Detect which cell encompasses the target text, then output its [x, y] center coordinate. 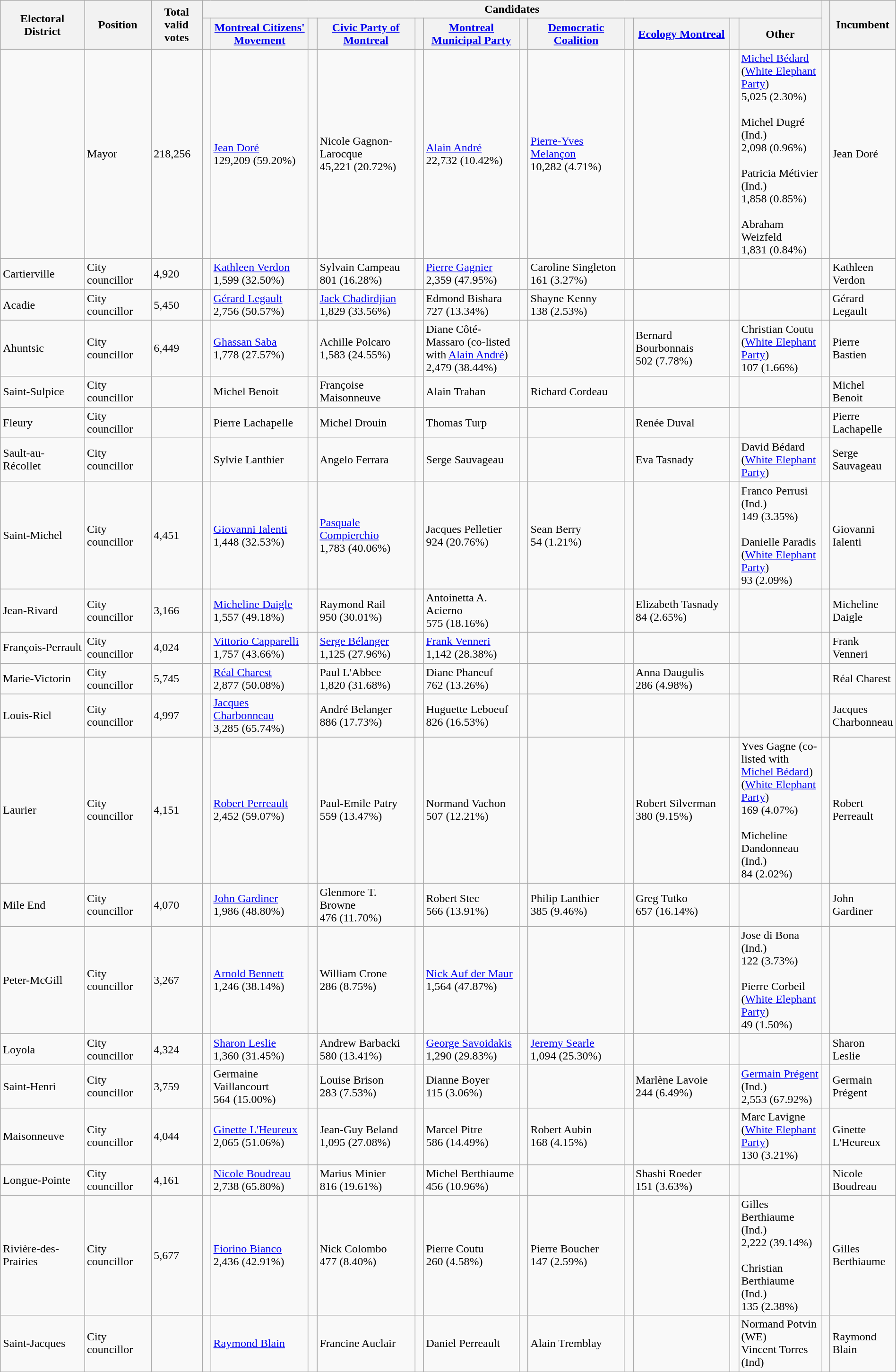
Yves Gagne (co-listed with Michel Bédard) (White Elephant Party)169 (4.07%)Micheline Dandonneau (Ind.)84 (2.02%) [780, 810]
Saint-Jacques [43, 1344]
Eva Tasnady [681, 460]
6,449 [177, 348]
John Gardiner1,986 (48.80%) [259, 905]
Paul-Emile Patry559 (13.47%) [366, 810]
Marius Minier816 (19.61%) [366, 1180]
Nicole Gagnon-Larocque45,221 (20.72%) [366, 154]
Pierre Coutu260 (4.58%) [472, 1255]
Marie-Victorin [43, 678]
Ecology Montreal [681, 34]
Germaine Vaillancourt564 (15.00%) [259, 1086]
Electoral District [43, 25]
Diane Côté-Massaro (co-listed with Alain André)2,479 (38.44%) [472, 348]
Robert Perreault2,452 (59.07%) [259, 810]
Mayor [118, 154]
Huguette Leboeuf826 (16.53%) [472, 716]
Franco Perrusi (Ind.)149 (3.35%)Danielle Paradis (White Elephant Party)93 (2.09%) [780, 535]
Thomas Turp [472, 423]
Saint-Henri [43, 1086]
Dianne Boyer115 (3.06%) [472, 1086]
Nicole Boudreau2,738 (65.80%) [259, 1180]
Montreal Citizens' Movement [259, 34]
Ginette L'Heureux [863, 1137]
Jean-Guy Beland1,095 (27.08%) [366, 1137]
Civic Party of Montreal [366, 34]
Christian Coutu (White Elephant Party)107 (1.66%) [780, 348]
Michel Bédard (White Elephant Party)5,025 (2.30%)Michel Dugré (Ind.)2,098 (0.96%)Patricia Métivier (Ind.)1,858 (0.85%)Abraham Weizfeld1,831 (0.84%) [780, 154]
Arnold Bennett1,246 (38.14%) [259, 981]
Pasquale Compierchio1,783 (40.06%) [366, 535]
Gilles Berthiaume [863, 1255]
Ginette L'Heureux2,065 (51.06%) [259, 1137]
Louise Brison283 (7.53%) [366, 1086]
François-Perrault [43, 648]
Mile End [43, 905]
Caroline Singleton161 (3.27%) [576, 274]
Jack Chadirdjian1,829 (33.56%) [366, 304]
Shashi Roeder151 (3.63%) [681, 1180]
Ghassan Saba1,778 (27.57%) [259, 348]
Diane Phaneuf762 (13.26%) [472, 678]
Sharon Leslie [863, 1050]
Fiorino Bianco2,436 (42.91%) [259, 1255]
Paul L'Abbee1,820 (31.68%) [366, 678]
George Savoidakis1,290 (29.83%) [472, 1050]
Sylvie Lanthier [259, 460]
Nicole Boudreau [863, 1180]
Vittorio Capparelli1,757 (43.66%) [259, 648]
Richard Cordeau [576, 391]
Jacques Charbonneau3,285 (65.74%) [259, 716]
Pierre Gagnier2,359 (47.95%) [472, 274]
Cartierville [43, 274]
Frank Venneri [863, 648]
Andrew Barbacki580 (13.41%) [366, 1050]
Incumbent [863, 25]
David Bédard (White Elephant Party) [780, 460]
Gérard Legault [863, 304]
Edmond Bishara727 (13.34%) [472, 304]
Serge Bélanger1,125 (27.96%) [366, 648]
Réal Charest [863, 678]
Kathleen Verdon1,599 (32.50%) [259, 274]
3,166 [177, 610]
Total valid votes [177, 25]
Philip Lanthier385 (9.46%) [576, 905]
4,044 [177, 1137]
Antoinetta A. Acierno575 (18.16%) [472, 610]
Elizabeth Tasnady84 (2.65%) [681, 610]
Anna Daugulis286 (4.98%) [681, 678]
Alain André22,732 (10.42%) [472, 154]
Pierre Boucher147 (2.59%) [576, 1255]
Shayne Kenny138 (2.53%) [576, 304]
218,256 [177, 154]
Greg Tutko657 (16.14%) [681, 905]
Peter-McGill [43, 981]
Michel Drouin [366, 423]
Alain Trahan [472, 391]
Gilles Berthiaume (Ind.)2,222 (39.14%)Christian Berthiaume (Ind.)135 (2.38%) [780, 1255]
Loyola [43, 1050]
Giovanni Ialenti [863, 535]
Françoise Maisonneuve [366, 391]
Germain Prégent (Ind.)2,553 (67.92%) [780, 1086]
Germain Prégent [863, 1086]
Sault-au-Récollet [43, 460]
Other [780, 34]
4,324 [177, 1050]
5,677 [177, 1255]
Pierre-Yves Melançon10,282 (4.71%) [576, 154]
Giovanni Ialenti1,448 (32.53%) [259, 535]
Louis-Riel [43, 716]
4,070 [177, 905]
Daniel Perreault [472, 1344]
Robert Silverman380 (9.15%) [681, 810]
Alain Tremblay [576, 1344]
4,997 [177, 716]
Micheline Daigle [863, 610]
Achille Polcaro1,583 (24.55%) [366, 348]
Longue-Pointe [43, 1180]
Marcel Pitre586 (14.49%) [472, 1137]
Kathleen Verdon [863, 274]
Sylvain Campeau801 (16.28%) [366, 274]
Francine Auclair [366, 1344]
Normand Vachon507 (12.21%) [472, 810]
Nick Colombo477 (8.40%) [366, 1255]
Glenmore T. Browne476 (11.70%) [366, 905]
Renée Duval [681, 423]
Marlène Lavoie244 (6.49%) [681, 1086]
Jose di Bona (Ind.)122 (3.73%)Pierre Corbeil (White Elephant Party)49 (1.50%) [780, 981]
Bernard Bourbonnais502 (7.78%) [681, 348]
Robert Aubin168 (4.15%) [576, 1137]
Jean Doré129,209 (59.20%) [259, 154]
4,161 [177, 1180]
Candidates [512, 9]
Montreal Municipal Party [472, 34]
Angelo Ferrara [366, 460]
Raymond Rail950 (30.01%) [366, 610]
5,450 [177, 304]
Jean-Rivard [43, 610]
John Gardiner [863, 905]
Fleury [43, 423]
Laurier [43, 810]
3,759 [177, 1086]
Maisonneuve [43, 1137]
Gérard Legault2,756 (50.57%) [259, 304]
4,151 [177, 810]
Position [118, 25]
Ahuntsic [43, 348]
5,745 [177, 678]
Réal Charest2,877 (50.08%) [259, 678]
André Belanger886 (17.73%) [366, 716]
Sharon Leslie1,360 (31.45%) [259, 1050]
Frank Venneri1,142 (28.38%) [472, 648]
4,920 [177, 274]
Pierre Bastien [863, 348]
Marc Lavigne (White Elephant Party)130 (3.21%) [780, 1137]
Normand Potvin (WE)Vincent Torres (Ind) [780, 1344]
4,024 [177, 648]
Micheline Daigle1,557 (49.18%) [259, 610]
Robert Stec566 (13.91%) [472, 905]
Jacques Charbonneau [863, 716]
3,267 [177, 981]
William Crone286 (8.75%) [366, 981]
Michel Berthiaume456 (10.96%) [472, 1180]
Jeremy Searle1,094 (25.30%) [576, 1050]
Democratic Coalition [576, 34]
Robert Perreault [863, 810]
Jean Doré [863, 154]
Acadie [43, 304]
Sean Berry54 (1.21%) [576, 535]
Nick Auf der Maur1,564 (47.87%) [472, 981]
4,451 [177, 535]
Rivière-des-Prairies [43, 1255]
Jacques Pelletier924 (20.76%) [472, 535]
Saint-Michel [43, 535]
Saint-Sulpice [43, 391]
